Determine the (x, y) coordinate at the center of the cell enclosing the given text.  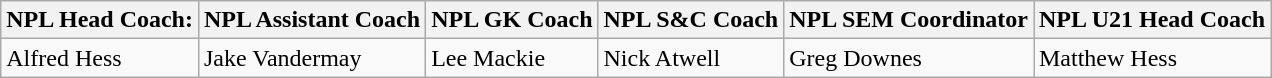
NPL GK Coach (512, 20)
NPL SEM Coordinator (909, 20)
Alfred Hess (100, 58)
NPL S&C Coach (691, 20)
NPL Assistant Coach (312, 20)
NPL Head Coach: (100, 20)
Jake Vandermay (312, 58)
Lee Mackie (512, 58)
NPL U21 Head Coach (1152, 20)
Nick Atwell (691, 58)
Matthew Hess (1152, 58)
Greg Downes (909, 58)
